Find where the given text appears and provide that cell's center as [X, Y] coordinate. 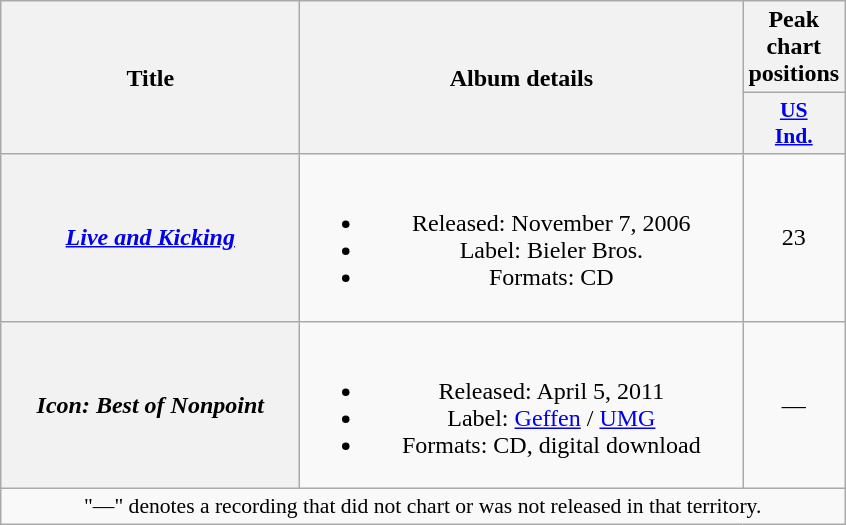
Live and Kicking [150, 238]
Title [150, 78]
USInd. [794, 124]
"—" denotes a recording that did not chart or was not released in that territory. [423, 506]
Album details [522, 78]
Peak chart positions [794, 47]
Released: November 7, 2006Label: Bieler Bros.Formats: CD [522, 238]
23 [794, 238]
— [794, 404]
Icon: Best of Nonpoint [150, 404]
Released: April 5, 2011Label: Geffen / UMGFormats: CD, digital download [522, 404]
